Determine the [X, Y] coordinate at the center of the cell enclosing the given text.  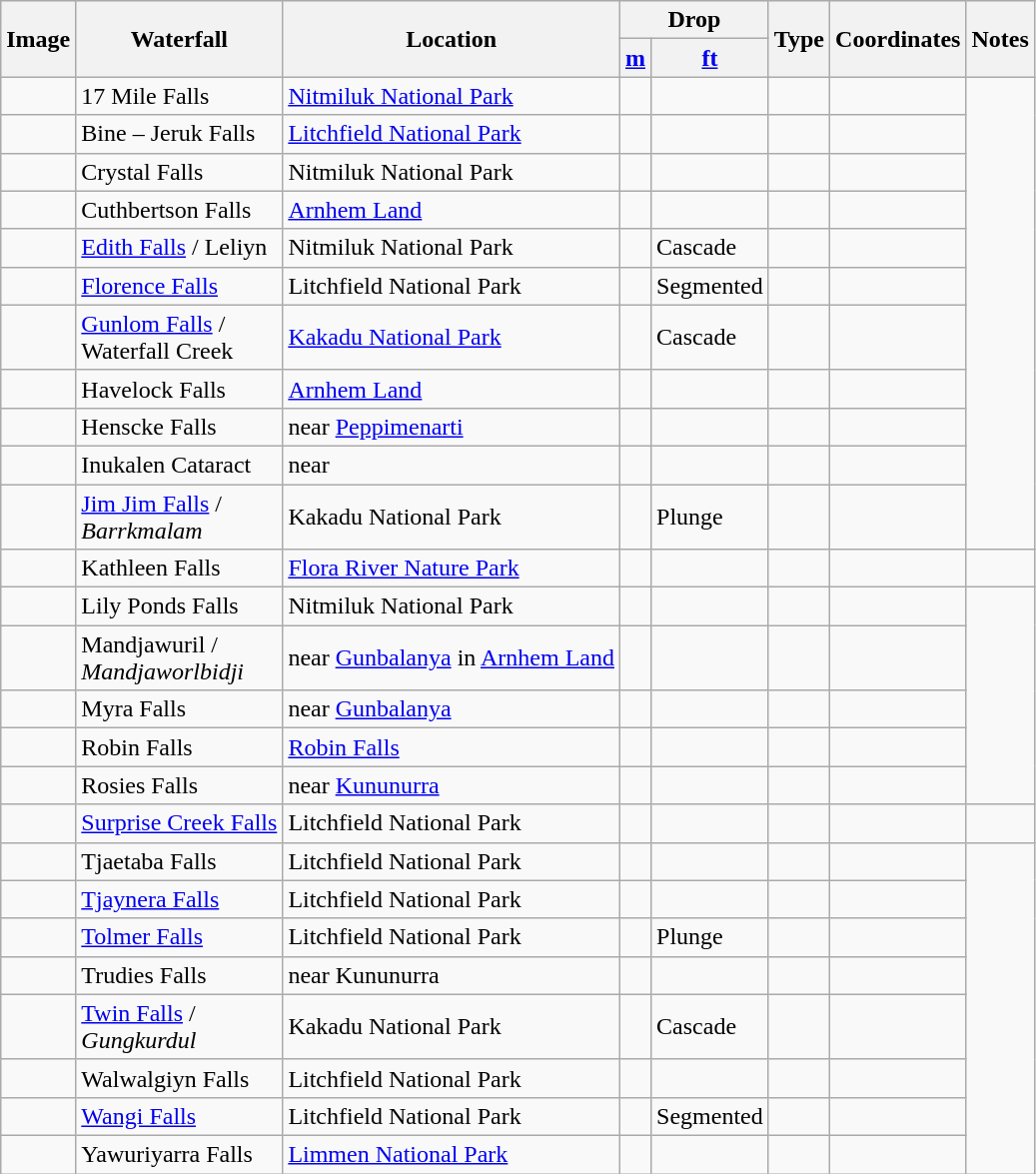
Havelock Falls [180, 389]
Surprise Creek Falls [180, 823]
Jim Jim Falls /Barrkmalam [180, 516]
Lily Ponds Falls [180, 606]
17 Mile Falls [180, 96]
Henscke Falls [180, 427]
Tolmer Falls [180, 937]
Image [38, 39]
Twin Falls /Gungkurdul [180, 1027]
Trudies Falls [180, 975]
Coordinates [898, 39]
Tjaynera Falls [180, 899]
Kathleen Falls [180, 569]
Type [799, 39]
Rosies Falls [180, 785]
Location [452, 39]
Walwalgiyn Falls [180, 1078]
Yawuriyarra Falls [180, 1154]
Limmen National Park [452, 1154]
Myra Falls [180, 709]
near Gunbalanya [452, 709]
Tjaetaba Falls [180, 861]
ft [710, 58]
Flora River Nature Park [452, 569]
near Gunbalanya in Arnhem Land [452, 657]
Edith Falls / Leliyn [180, 248]
Bine – Jeruk Falls [180, 134]
near [452, 465]
near Peppimenarti [452, 427]
Drop [693, 20]
Crystal Falls [180, 172]
Inukalen Cataract [180, 465]
Waterfall [180, 39]
Cuthbertson Falls [180, 210]
Notes [1000, 39]
Florence Falls [180, 286]
Gunlom Falls /Waterfall Creek [180, 338]
m [635, 58]
Mandjawuril / Mandjaworlbidji [180, 657]
Wangi Falls [180, 1116]
